Locate the cell with the specified text and output its [x, y] center coordinate. 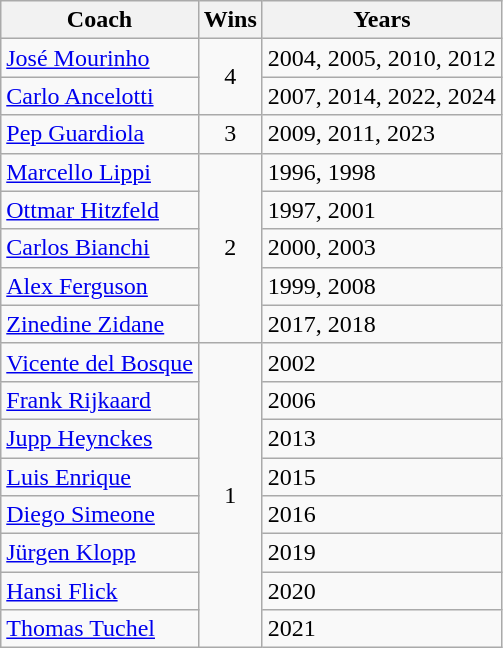
Years [382, 20]
2017, 2018 [382, 324]
Ottmar Hitzfeld [100, 210]
Jürgen Klopp [100, 553]
2020 [382, 591]
2013 [382, 438]
1 [230, 495]
2006 [382, 400]
1996, 1998 [382, 172]
4 [230, 77]
2004, 2005, 2010, 2012 [382, 58]
Alex Ferguson [100, 286]
Coach [100, 20]
Zinedine Zidane [100, 324]
Jupp Heynckes [100, 438]
Diego Simeone [100, 515]
Frank Rijkaard [100, 400]
2002 [382, 362]
Hansi Flick [100, 591]
Luis Enrique [100, 477]
2015 [382, 477]
Vicente del Bosque [100, 362]
Marcello Lippi [100, 172]
2016 [382, 515]
1997, 2001 [382, 210]
3 [230, 134]
Thomas Tuchel [100, 629]
2019 [382, 553]
2021 [382, 629]
2 [230, 248]
1999, 2008 [382, 286]
2009, 2011, 2023 [382, 134]
2000, 2003 [382, 248]
Pep Guardiola [100, 134]
Carlos Bianchi [100, 248]
José Mourinho [100, 58]
2007, 2014, 2022, 2024 [382, 96]
Carlo Ancelotti [100, 96]
Wins [230, 20]
